Return the [X, Y] coordinate for the center point of the cell that contains the specified text.  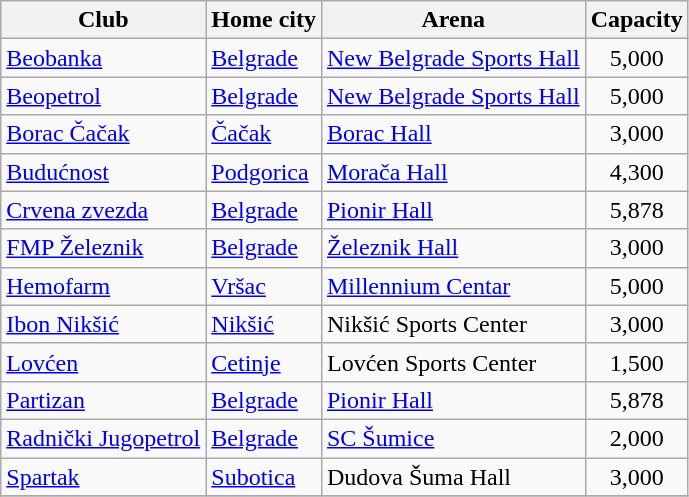
Beopetrol [104, 96]
Arena [453, 20]
Cetinje [264, 362]
Crvena zvezda [104, 210]
Nikšić Sports Center [453, 324]
Budućnost [104, 172]
Lovćen Sports Center [453, 362]
Beobanka [104, 58]
Lovćen [104, 362]
Radnički Jugopetrol [104, 438]
1,500 [636, 362]
Subotica [264, 477]
2,000 [636, 438]
Millennium Centar [453, 286]
SC Šumice [453, 438]
Nikšić [264, 324]
Capacity [636, 20]
Morača Hall [453, 172]
Partizan [104, 400]
Club [104, 20]
Ibon Nikšić [104, 324]
Home city [264, 20]
Hemofarm [104, 286]
FMP Železnik [104, 248]
Čačak [264, 134]
Železnik Hall [453, 248]
Borac Hall [453, 134]
Spartak [104, 477]
4,300 [636, 172]
Podgorica [264, 172]
Dudova Šuma Hall [453, 477]
Vršac [264, 286]
Borac Čačak [104, 134]
